Capture the cell that displays the provided text and extract its [x, y] central coordinate. 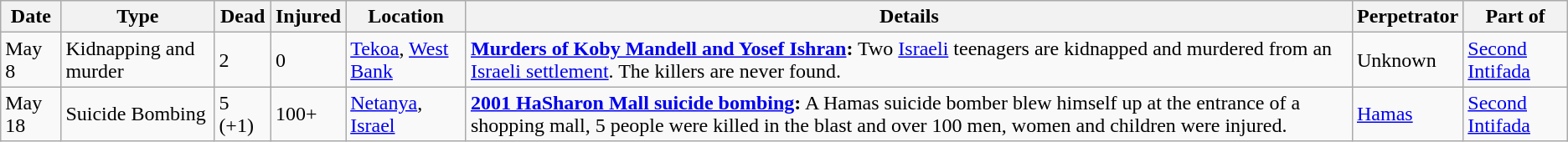
Date [31, 17]
Injured [308, 17]
Tekoa, West Bank [406, 60]
Suicide Bombing [137, 114]
100+ [308, 114]
Details [909, 17]
Part of [1515, 17]
Unknown [1407, 60]
Hamas [1407, 114]
Netanya, Israel [406, 114]
0 [308, 60]
Location [406, 17]
5 (+1) [243, 114]
Type [137, 17]
Murders of Koby Mandell and Yosef Ishran: Two Israeli teenagers are kidnapped and murdered from an Israeli settlement. The killers are never found. [909, 60]
Kidnapping and murder [137, 60]
May 8 [31, 60]
May 18 [31, 114]
2 [243, 60]
Dead [243, 17]
Perpetrator [1407, 17]
